Determine the (x, y) coordinate at the center of the cell enclosing the given text.  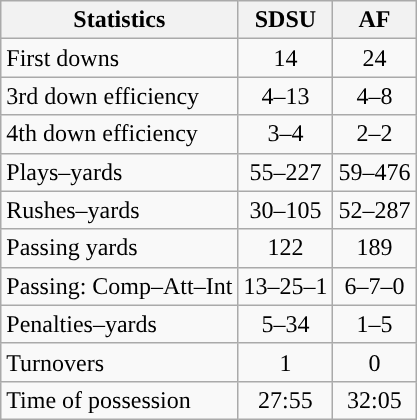
SDSU (286, 20)
6–7–0 (374, 286)
3rd down efficiency (120, 96)
First downs (120, 58)
32:05 (374, 400)
Turnovers (120, 362)
1–5 (374, 324)
Plays–yards (120, 172)
Passing yards (120, 248)
Statistics (120, 20)
Penalties–yards (120, 324)
4–13 (286, 96)
189 (374, 248)
1 (286, 362)
2–2 (374, 134)
0 (374, 362)
Passing: Comp–Att–Int (120, 286)
59–476 (374, 172)
27:55 (286, 400)
24 (374, 58)
13–25–1 (286, 286)
AF (374, 20)
122 (286, 248)
4–8 (374, 96)
30–105 (286, 210)
3–4 (286, 134)
14 (286, 58)
55–227 (286, 172)
Time of possession (120, 400)
52–287 (374, 210)
4th down efficiency (120, 134)
Rushes–yards (120, 210)
5–34 (286, 324)
